Capture the cell that displays the provided text and extract its [x, y] central coordinate. 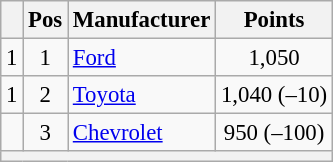
950 (–100) [274, 133]
1,050 [274, 58]
Manufacturer [142, 20]
3 [46, 133]
Ford [142, 58]
2 [46, 95]
1,040 (–10) [274, 95]
Chevrolet [142, 133]
Points [274, 20]
Pos [46, 20]
Toyota [142, 95]
